Return [x, y] of the center of cell containing provided text 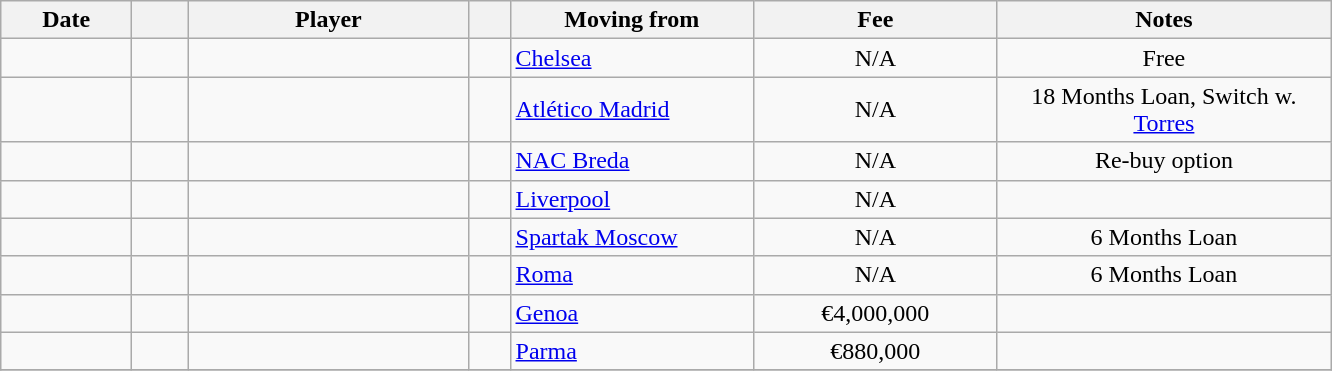
Re-buy option [1164, 161]
Parma [632, 351]
Date [66, 20]
Genoa [632, 313]
Chelsea [632, 58]
Player [328, 20]
Liverpool [632, 199]
€4,000,000 [876, 313]
Spartak Moscow [632, 237]
Free [1164, 58]
Notes [1164, 20]
18 Months Loan, Switch w. Torres [1164, 110]
NAC Breda [632, 161]
€880,000 [876, 351]
Atlético Madrid [632, 110]
Fee [876, 20]
Moving from [632, 20]
Roma [632, 275]
